Extract the [x, y] coordinate from the center of the cell holding the provided text.  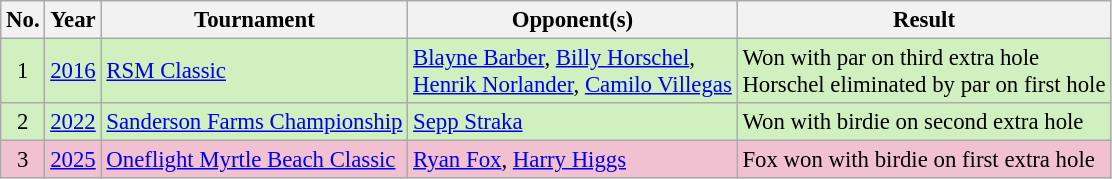
2 [23, 122]
Sepp Straka [572, 122]
Oneflight Myrtle Beach Classic [254, 160]
Won with par on third extra holeHorschel eliminated by par on first hole [924, 72]
Result [924, 20]
3 [23, 160]
Tournament [254, 20]
2016 [73, 72]
Ryan Fox, Harry Higgs [572, 160]
2022 [73, 122]
Blayne Barber, Billy Horschel, Henrik Norlander, Camilo Villegas [572, 72]
1 [23, 72]
Year [73, 20]
Opponent(s) [572, 20]
No. [23, 20]
Sanderson Farms Championship [254, 122]
Fox won with birdie on first extra hole [924, 160]
Won with birdie on second extra hole [924, 122]
2025 [73, 160]
RSM Classic [254, 72]
